Return the (X, Y) coordinate for the center point of the cell that contains the specified text.  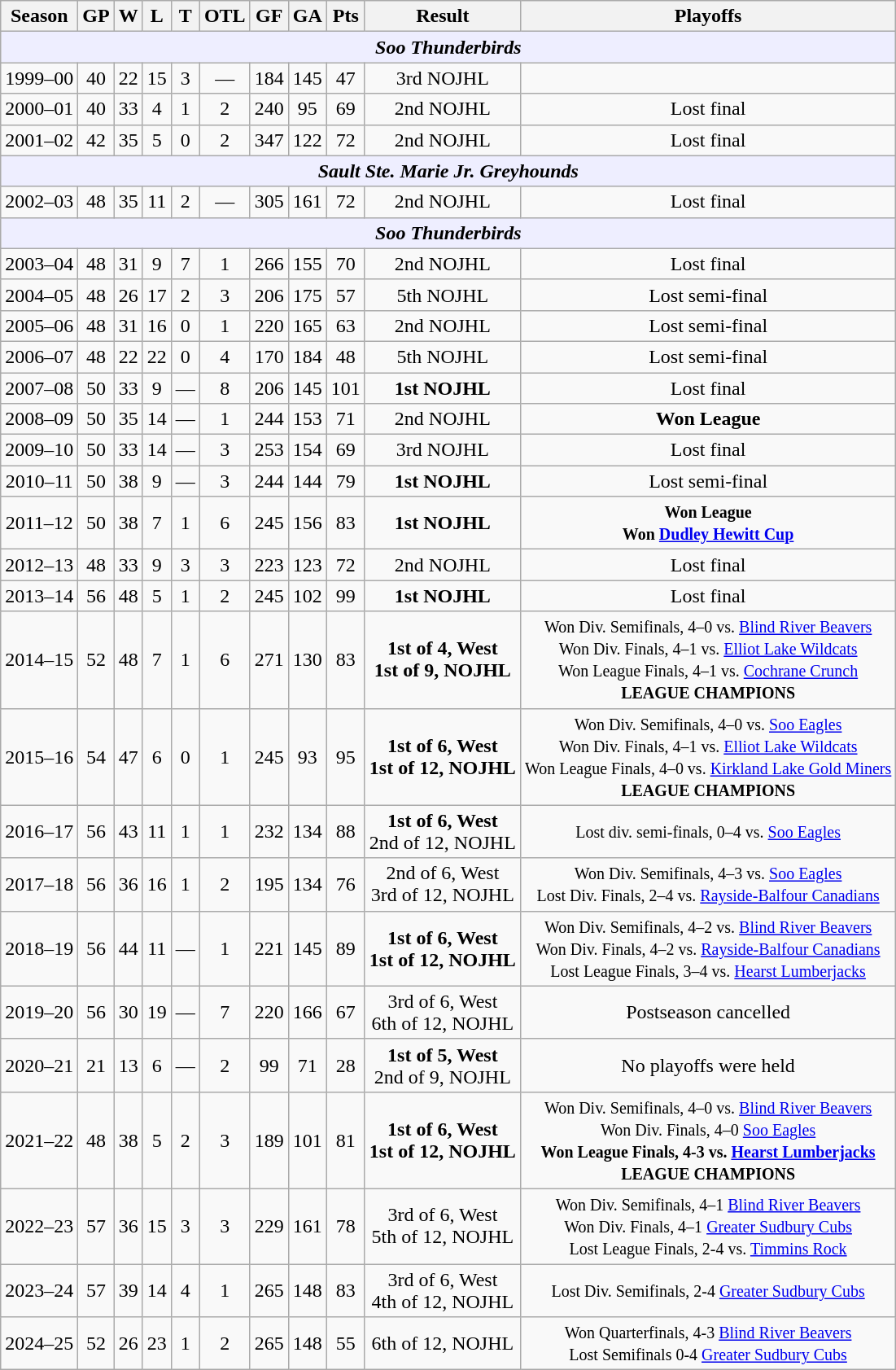
30 (129, 1013)
2010–11 (39, 481)
39 (129, 1289)
195 (269, 884)
2019–20 (39, 1013)
2nd of 6, West3rd of 12, NOJHL (443, 884)
Won Div. Semifinals, 4–3 vs. Soo EaglesLost Div. Finals, 2–4 vs. Rayside-Balfour Canadians (708, 884)
GF (269, 16)
1st of 4, West1st of 9, NOJHL (443, 659)
3rd of 6, West4th of 12, NOJHL (443, 1289)
89 (345, 948)
2012–13 (39, 565)
54 (96, 757)
28 (345, 1065)
2017–18 (39, 884)
Season (39, 16)
122 (308, 140)
Won League (708, 419)
43 (129, 832)
Lost div. semi-finals, 0–4 vs. Soo Eagles (708, 832)
Won Div. Semifinals, 4–2 vs. Blind River BeaversWon Div. Finals, 4–2 vs. Rayside-Balfour CanadiansLost League Finals, 3–4 vs. Hearst Lumberjacks (708, 948)
Sault Ste. Marie Jr. Greyhounds (448, 171)
223 (269, 565)
156 (308, 523)
2007–08 (39, 388)
229 (269, 1226)
2008–09 (39, 419)
2024–25 (39, 1343)
93 (308, 757)
70 (345, 264)
2001–02 (39, 140)
271 (269, 659)
81 (345, 1140)
13 (129, 1065)
No playoffs were held (708, 1065)
Postseason cancelled (708, 1013)
GP (96, 16)
19 (156, 1013)
6th of 12, NOJHL (443, 1343)
8 (225, 388)
305 (269, 202)
221 (269, 948)
2000–01 (39, 109)
2016–17 (39, 832)
2018–19 (39, 948)
2013–14 (39, 596)
2009–10 (39, 450)
21 (96, 1065)
253 (269, 450)
266 (269, 264)
2005–06 (39, 326)
175 (308, 295)
102 (308, 596)
144 (308, 481)
2003–04 (39, 264)
153 (308, 419)
2011–12 (39, 523)
2014–15 (39, 659)
Pts (345, 16)
OTL (225, 16)
2021–22 (39, 1140)
1999–00 (39, 78)
79 (345, 481)
2002–03 (39, 202)
189 (269, 1140)
1st of 5, West2nd of 9, NOJHL (443, 1065)
88 (345, 832)
Lost Div. Semifinals, 2-4 Greater Sudbury Cubs (708, 1289)
2022–23 (39, 1226)
76 (345, 884)
166 (308, 1013)
2020–21 (39, 1065)
17 (156, 295)
232 (269, 832)
3rd of 6, West6th of 12, NOJHL (443, 1013)
165 (308, 326)
240 (269, 109)
23 (156, 1343)
L (156, 16)
Playoffs (708, 16)
Won LeagueWon Dudley Hewitt Cup (708, 523)
55 (345, 1343)
Result (443, 16)
Won Div. Semifinals, 4–0 vs. Blind River BeaversWon Div. Finals, 4–0 Soo EaglesWon League Finals, 4-3 vs. Hearst LumberjacksLEAGUE CHAMPIONS (708, 1140)
2023–24 (39, 1289)
170 (269, 357)
W (129, 16)
155 (308, 264)
2015–16 (39, 757)
130 (308, 659)
GA (308, 16)
1st of 6, West2nd of 12, NOJHL (443, 832)
154 (308, 450)
67 (345, 1013)
3rd of 6, West5th of 12, NOJHL (443, 1226)
2004–05 (39, 295)
Won Div. Semifinals, 4–1 Blind River BeaversWon Div. Finals, 4–1 Greater Sudbury CubsLost League Finals, 2-4 vs. Timmins Rock (708, 1226)
78 (345, 1226)
2006–07 (39, 357)
Won Quarterfinals, 4-3 Blind River BeaversLost Semifinals 0-4 Greater Sudbury Cubs (708, 1343)
T (186, 16)
347 (269, 140)
123 (308, 565)
42 (96, 140)
63 (345, 326)
44 (129, 948)
